For the text-containing cell, return its midpoint in (X, Y) coordinate format. 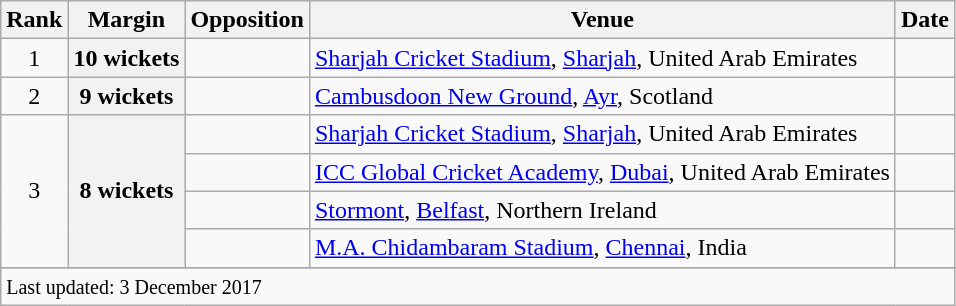
Stormont, Belfast, Northern Ireland (602, 210)
ICC Global Cricket Academy, Dubai, United Arab Emirates (602, 172)
Opposition (247, 20)
M.A. Chidambaram Stadium, Chennai, India (602, 248)
Margin (126, 20)
8 wickets (126, 191)
2 (34, 96)
3 (34, 191)
10 wickets (126, 58)
Last updated: 3 December 2017 (478, 286)
Date (924, 20)
9 wickets (126, 96)
Rank (34, 20)
1 (34, 58)
Cambusdoon New Ground, Ayr, Scotland (602, 96)
Venue (602, 20)
